Locate the cell with the specified text and output its [X, Y] center coordinate. 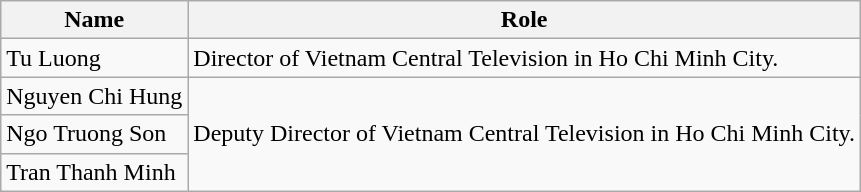
Ngo Truong Son [94, 134]
Role [524, 20]
Deputy Director of Vietnam Central Television in Ho Chi Minh City. [524, 134]
Name [94, 20]
Nguyen Chi Hung [94, 96]
Director of Vietnam Central Television in Ho Chi Minh City. [524, 58]
Tu Luong [94, 58]
Tran Thanh Minh [94, 172]
